Extract the [X, Y] coordinate from the center of the cell holding the provided text.  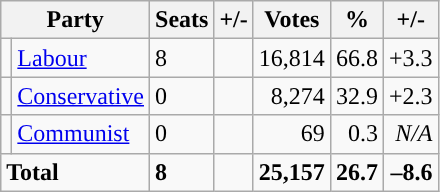
66.8 [356, 58]
+3.3 [410, 58]
Conservative [81, 96]
Total [76, 172]
69 [292, 134]
Communist [81, 134]
Seats [182, 20]
16,814 [292, 58]
25,157 [292, 172]
26.7 [356, 172]
% [356, 20]
Party [76, 20]
Votes [292, 20]
Labour [81, 58]
32.9 [356, 96]
+2.3 [410, 96]
N/A [410, 134]
–8.6 [410, 172]
8,274 [292, 96]
0.3 [356, 134]
